Return [X, Y] of the center of cell containing provided text 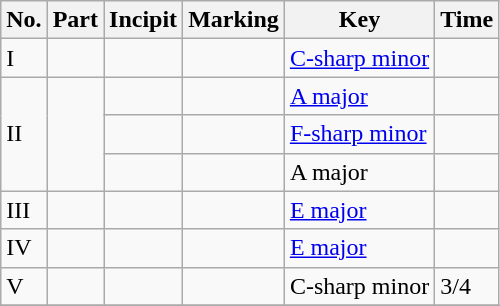
Marking [234, 20]
Key [359, 20]
I [24, 58]
Part [75, 20]
II [24, 134]
No. [24, 20]
V [24, 286]
IV [24, 248]
F-sharp minor [359, 134]
III [24, 210]
Time [467, 20]
Incipit [144, 20]
3/4 [467, 286]
